Extract the [X, Y] coordinate from the center of the cell holding the provided text.  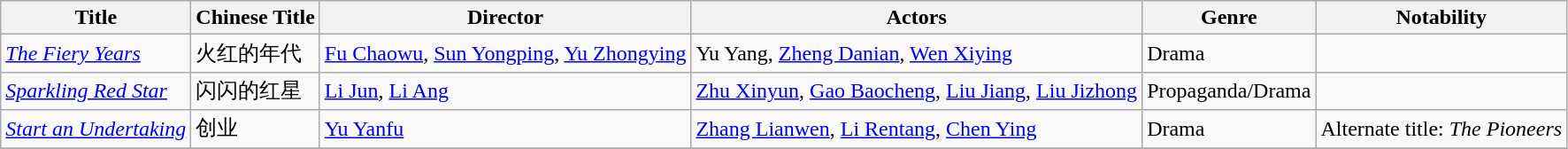
Yu Yanfu [505, 129]
Li Jun, Li Ang [505, 90]
火红的年代 [256, 53]
Chinese Title [256, 18]
Genre [1229, 18]
Yu Yang, Zheng Danian, Wen Xiying [917, 53]
Propaganda/Drama [1229, 90]
Actors [917, 18]
Zhu Xinyun, Gao Baocheng, Liu Jiang, Liu Jizhong [917, 90]
Title [96, 18]
Zhang Lianwen, Li Rentang, Chen Ying [917, 129]
创业 [256, 129]
闪闪的红星 [256, 90]
Notability [1441, 18]
Alternate title: The Pioneers [1441, 129]
The Fiery Years [96, 53]
Director [505, 18]
Start an Undertaking [96, 129]
Sparkling Red Star [96, 90]
Fu Chaowu, Sun Yongping, Yu Zhongying [505, 53]
